Extract the (X, Y) coordinate from the center of the cell holding the provided text.  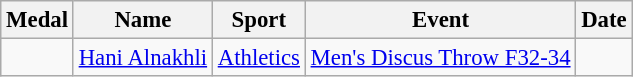
Medal (38, 20)
Athletics (258, 58)
Sport (258, 20)
Hani Alnakhli (142, 58)
Name (142, 20)
Men's Discus Throw F32-34 (440, 58)
Event (440, 20)
Date (604, 20)
